Determine the [x, y] coordinate at the center of the cell enclosing the given text.  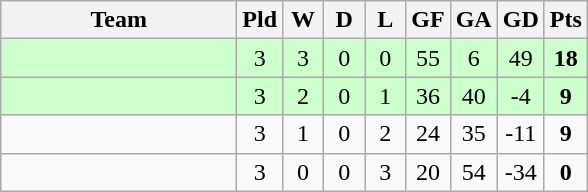
D [344, 20]
GA [474, 20]
W [304, 20]
Team [119, 20]
6 [474, 58]
49 [520, 58]
18 [566, 58]
54 [474, 172]
20 [428, 172]
-11 [520, 134]
GF [428, 20]
GD [520, 20]
24 [428, 134]
-34 [520, 172]
L [386, 20]
Pld [260, 20]
40 [474, 96]
36 [428, 96]
-4 [520, 96]
Pts [566, 20]
35 [474, 134]
55 [428, 58]
